Detect which cell encompasses the target text, then output its (X, Y) center coordinate. 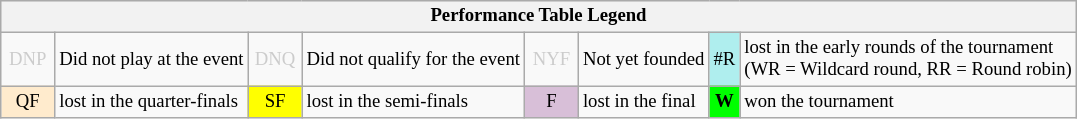
SF (275, 102)
NYF (551, 60)
lost in the semi-finals (413, 102)
Did not play at the event (152, 60)
#R (724, 60)
lost in the early rounds of the tournament(WR = Wildcard round, RR = Round robin) (908, 60)
lost in the final (643, 102)
DNP (28, 60)
Did not qualify for the event (413, 60)
QF (28, 102)
DNQ (275, 60)
Not yet founded (643, 60)
won the tournament (908, 102)
lost in the quarter-finals (152, 102)
Performance Table Legend (538, 16)
W (724, 102)
F (551, 102)
